Determine the [x, y] coordinate at the center of the cell enclosing the given text.  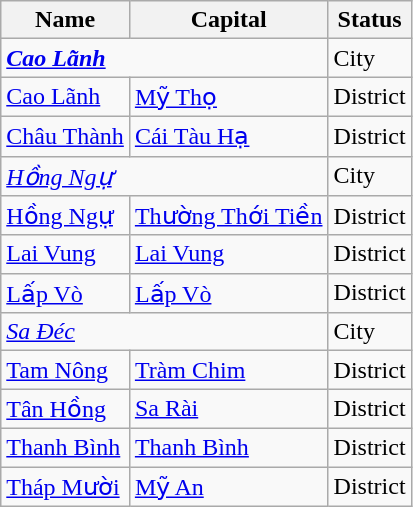
Name [66, 20]
Cái Tàu Hạ [228, 136]
Sa Rài [228, 409]
Mỹ Thọ [228, 97]
Sa Đéc [164, 332]
Capital [228, 20]
Tháp Mười [66, 486]
Mỹ An [228, 486]
Tân Hồng [66, 409]
Status [370, 20]
Tràm Chim [228, 370]
Châu Thành [66, 136]
Tam Nông [66, 370]
Thường Thới Tiền [228, 216]
